Output the [X, Y] coordinate of the center of the cell containing the given text.  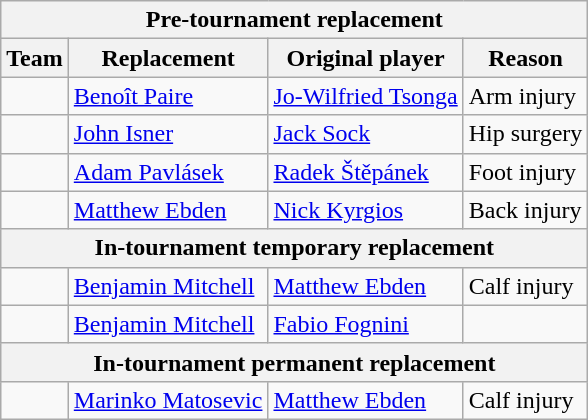
Nick Kyrgios [366, 210]
In-tournament temporary replacement [294, 248]
Original player [366, 58]
Team [35, 58]
Arm injury [526, 96]
Reason [526, 58]
In-tournament permanent replacement [294, 362]
Jack Sock [366, 134]
Jo-Wilfried Tsonga [366, 96]
Marinko Matosevic [168, 400]
Benoît Paire [168, 96]
Back injury [526, 210]
Fabio Fognini [366, 324]
Foot injury [526, 172]
Radek Štěpánek [366, 172]
Replacement [168, 58]
Hip surgery [526, 134]
Adam Pavlásek [168, 172]
John Isner [168, 134]
Pre-tournament replacement [294, 20]
